Determine the (X, Y) coordinate at the center of the cell enclosing the given text.  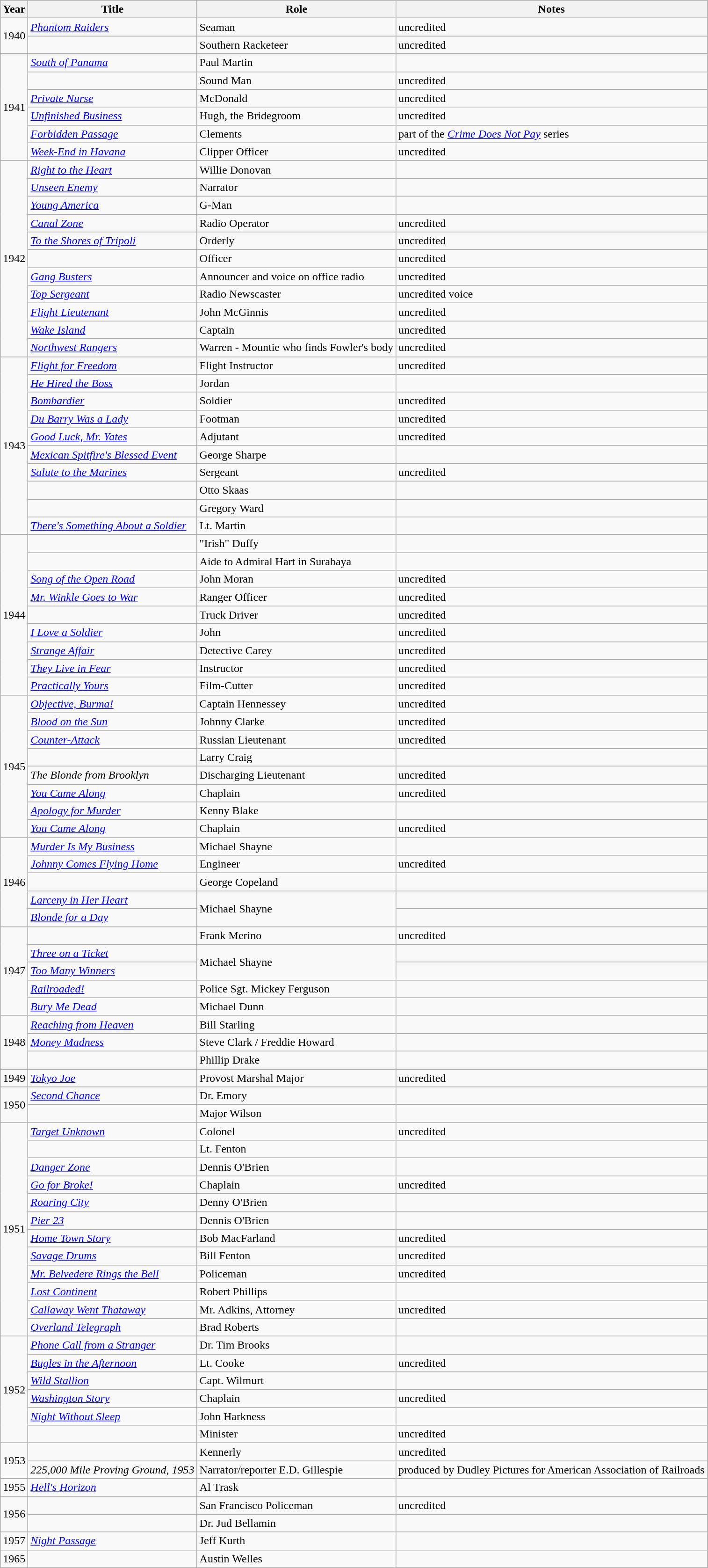
Kennerly (296, 1452)
uncredited voice (551, 294)
Right to the Heart (112, 169)
Narrator/reporter E.D. Gillespie (296, 1470)
Flight for Freedom (112, 365)
Narrator (296, 187)
Blood on the Sun (112, 722)
Warren - Mountie who finds Fowler's body (296, 348)
Night Without Sleep (112, 1416)
Jordan (296, 383)
Announcer and voice on office radio (296, 277)
Title (112, 9)
Major Wilson (296, 1114)
Top Sergeant (112, 294)
Callaway Went Thataway (112, 1309)
1951 (14, 1230)
Counter-Attack (112, 739)
Good Luck, Mr. Yates (112, 437)
Film-Cutter (296, 686)
Gregory Ward (296, 508)
Phillip Drake (296, 1060)
produced by Dudley Pictures for American Association of Railroads (551, 1470)
Bill Fenton (296, 1256)
G-Man (296, 205)
1957 (14, 1541)
Song of the Open Road (112, 579)
Lt. Cooke (296, 1363)
Bury Me Dead (112, 1006)
He Hired the Boss (112, 383)
Hugh, the Bridegroom (296, 116)
Home Town Story (112, 1238)
1965 (14, 1559)
Radio Newscaster (296, 294)
1956 (14, 1514)
The Blonde from Brooklyn (112, 775)
Officer (296, 259)
1940 (14, 36)
Bombardier (112, 401)
1947 (14, 971)
Steve Clark / Freddie Howard (296, 1042)
Clements (296, 134)
Unseen Enemy (112, 187)
San Francisco Policeman (296, 1505)
To the Shores of Tripoli (112, 241)
1944 (14, 615)
Go for Broke! (112, 1185)
Sound Man (296, 80)
Mr. Belvedere Rings the Bell (112, 1274)
Soldier (296, 401)
Denny O'Brien (296, 1203)
Flight Instructor (296, 365)
Austin Welles (296, 1559)
Tokyo Joe (112, 1078)
Pier 23 (112, 1220)
Blonde for a Day (112, 918)
Gang Busters (112, 277)
Larry Craig (296, 757)
Johnny Clarke (296, 722)
Private Nurse (112, 98)
Lt. Fenton (296, 1149)
Week-End in Havana (112, 152)
1950 (14, 1105)
1948 (14, 1042)
John Harkness (296, 1416)
Engineer (296, 864)
Northwest Rangers (112, 348)
Bill Starling (296, 1024)
Practically Yours (112, 686)
Mexican Spitfire's Blessed Event (112, 454)
Robert Phillips (296, 1291)
Dr. Tim Brooks (296, 1345)
Salute to the Marines (112, 472)
Larceny in Her Heart (112, 900)
Johnny Comes Flying Home (112, 864)
Three on a Ticket (112, 953)
Footman (296, 419)
Bob MacFarland (296, 1238)
Du Barry Was a Lady (112, 419)
1945 (14, 766)
"Irish" Duffy (296, 544)
Orderly (296, 241)
Phantom Raiders (112, 27)
Target Unknown (112, 1131)
Provost Marshal Major (296, 1078)
Ranger Officer (296, 597)
Otto Skaas (296, 490)
Captain Hennessey (296, 704)
Lt. Martin (296, 526)
Overland Telegraph (112, 1327)
1949 (14, 1078)
Savage Drums (112, 1256)
Mr. Winkle Goes to War (112, 597)
Mr. Adkins, Attorney (296, 1309)
Colonel (296, 1131)
Adjutant (296, 437)
John McGinnis (296, 312)
I Love a Soldier (112, 633)
Hell's Horizon (112, 1488)
Flight Lieutenant (112, 312)
Russian Lieutenant (296, 739)
Wild Stallion (112, 1381)
Murder Is My Business (112, 846)
They Live in Fear (112, 668)
Danger Zone (112, 1167)
1943 (14, 445)
Reaching from Heaven (112, 1024)
John Moran (296, 579)
Kenny Blake (296, 811)
Role (296, 9)
Southern Racketeer (296, 45)
Paul Martin (296, 63)
Wake Island (112, 330)
John (296, 633)
Lost Continent (112, 1291)
Police Sgt. Mickey Ferguson (296, 989)
225,000 Mile Proving Ground, 1953 (112, 1470)
Unfinished Business (112, 116)
Bugles in the Afternoon (112, 1363)
Forbidden Passage (112, 134)
Al Trask (296, 1488)
Year (14, 9)
Seaman (296, 27)
Dr. Emory (296, 1096)
1946 (14, 882)
There's Something About a Soldier (112, 526)
Frank Merino (296, 935)
part of the Crime Does Not Pay series (551, 134)
1952 (14, 1389)
1955 (14, 1488)
Jeff Kurth (296, 1541)
Phone Call from a Stranger (112, 1345)
Sergeant (296, 472)
Money Madness (112, 1042)
Clipper Officer (296, 152)
Minister (296, 1434)
Radio Operator (296, 223)
Washington Story (112, 1399)
George Copeland (296, 882)
1953 (14, 1461)
George Sharpe (296, 454)
Instructor (296, 668)
Night Passage (112, 1541)
Strange Affair (112, 650)
Notes (551, 9)
Aide to Admiral Hart in Surabaya (296, 562)
Too Many Winners (112, 971)
South of Panama (112, 63)
1941 (14, 107)
Discharging Lieutenant (296, 775)
Michael Dunn (296, 1006)
Policeman (296, 1274)
Young America (112, 205)
1942 (14, 258)
Truck Driver (296, 615)
Brad Roberts (296, 1327)
Canal Zone (112, 223)
Detective Carey (296, 650)
Captain (296, 330)
Railroaded! (112, 989)
McDonald (296, 98)
Capt. Wilmurt (296, 1381)
Objective, Burma! (112, 704)
Apology for Murder (112, 811)
Willie Donovan (296, 169)
Dr. Jud Bellamin (296, 1523)
Roaring City (112, 1203)
Second Chance (112, 1096)
